Output the (X, Y) coordinate of the center of the cell containing the given text.  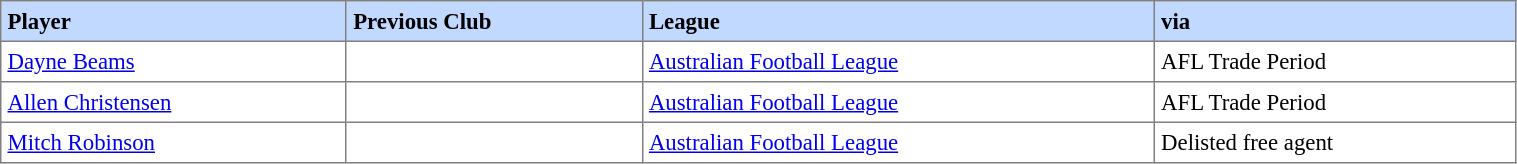
Dayne Beams (174, 61)
Previous Club (494, 21)
Player (174, 21)
Mitch Robinson (174, 142)
Allen Christensen (174, 102)
via (1335, 21)
Delisted free agent (1335, 142)
League (898, 21)
